Return (X, Y) of the center of cell containing provided text 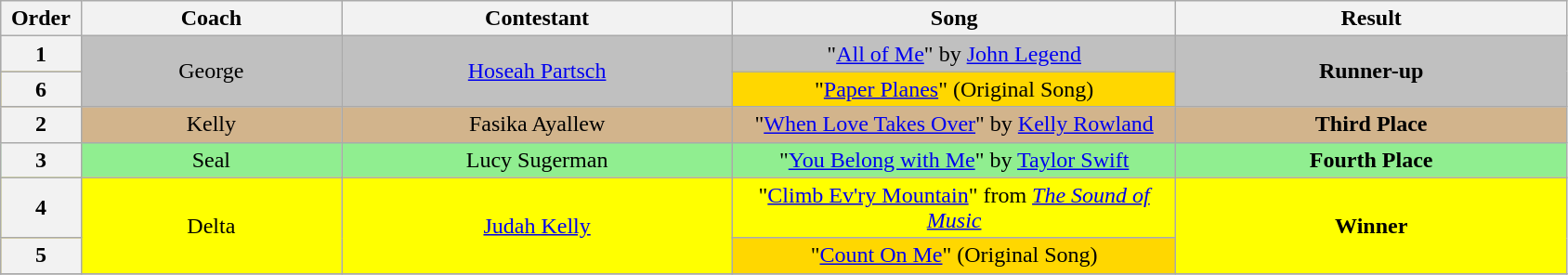
1 (41, 54)
Fourth Place (1371, 160)
Result (1371, 19)
"Climb Ev'ry Mountain" from The Sound of Music (955, 208)
Judah Kelly (537, 225)
Third Place (1371, 124)
Kelly (212, 124)
Seal (212, 160)
Fasika Ayallew (537, 124)
George (212, 72)
3 (41, 160)
2 (41, 124)
Hoseah Partsch (537, 72)
4 (41, 208)
"You Belong with Me" by Taylor Swift (955, 160)
Coach (212, 19)
"When Love Takes Over" by Kelly Rowland (955, 124)
Order (41, 19)
Contestant (537, 19)
"Paper Planes" (Original Song) (955, 89)
6 (41, 89)
5 (41, 255)
Winner (1371, 225)
Lucy Sugerman (537, 160)
Delta (212, 225)
Song (955, 19)
Runner-up (1371, 72)
"All of Me" by John Legend (955, 54)
"Count On Me" (Original Song) (955, 255)
